Output the [x, y] coordinate of the center of the cell containing the given text.  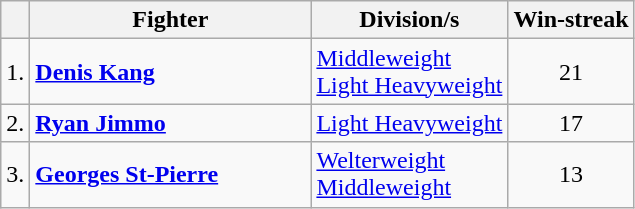
Welterweight Middleweight [410, 174]
Win-streak [571, 20]
Georges St-Pierre [170, 174]
Division/s [410, 20]
Middleweight Light Heavyweight [410, 72]
Light Heavyweight [410, 123]
Fighter [170, 20]
21 [571, 72]
Denis Kang [170, 72]
1. [16, 72]
2. [16, 123]
Ryan Jimmo [170, 123]
17 [571, 123]
13 [571, 174]
3. [16, 174]
